Provide the (X, Y) coordinate of the cell's center where the given text is located.  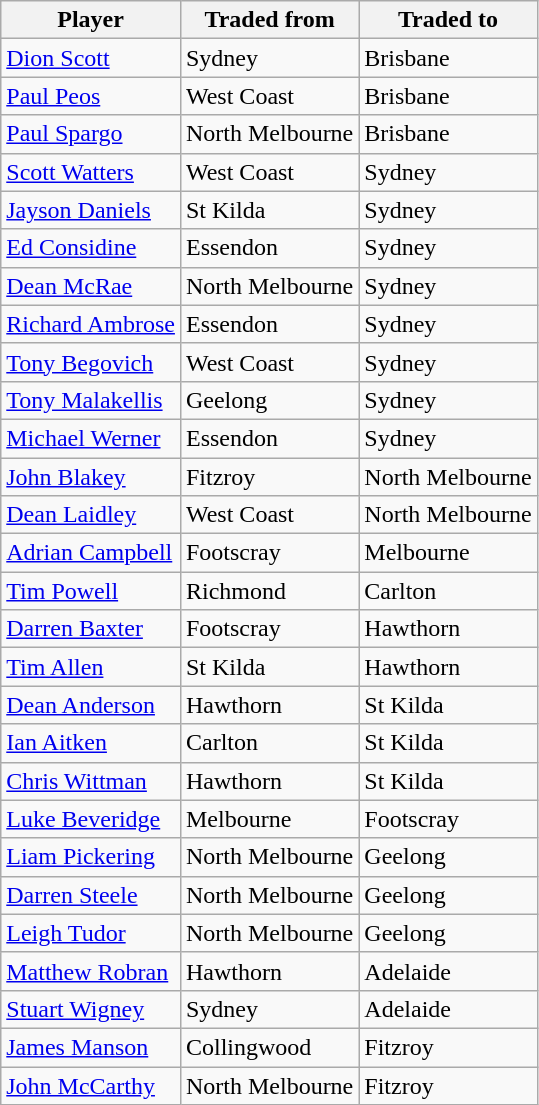
Luke Beveridge (91, 819)
John Blakey (91, 477)
Darren Baxter (91, 629)
Paul Spargo (91, 134)
Richmond (269, 591)
Richard Ambrose (91, 324)
Dean Anderson (91, 705)
Darren Steele (91, 895)
Paul Peos (91, 96)
Scott Watters (91, 172)
Ed Considine (91, 248)
Traded from (269, 20)
Liam Pickering (91, 857)
Traded to (448, 20)
Matthew Robran (91, 971)
Player (91, 20)
Ian Aitken (91, 743)
Dean McRae (91, 286)
John McCarthy (91, 1085)
Tim Powell (91, 591)
Collingwood (269, 1047)
Chris Wittman (91, 781)
James Manson (91, 1047)
Dion Scott (91, 58)
Stuart Wigney (91, 1009)
Michael Werner (91, 438)
Tim Allen (91, 667)
Adrian Campbell (91, 553)
Dean Laidley (91, 515)
Leigh Tudor (91, 933)
Tony Begovich (91, 362)
Jayson Daniels (91, 210)
Tony Malakellis (91, 400)
